Pinpoint the cell where the given text exists, returning its [x, y] midpoint coordinate. 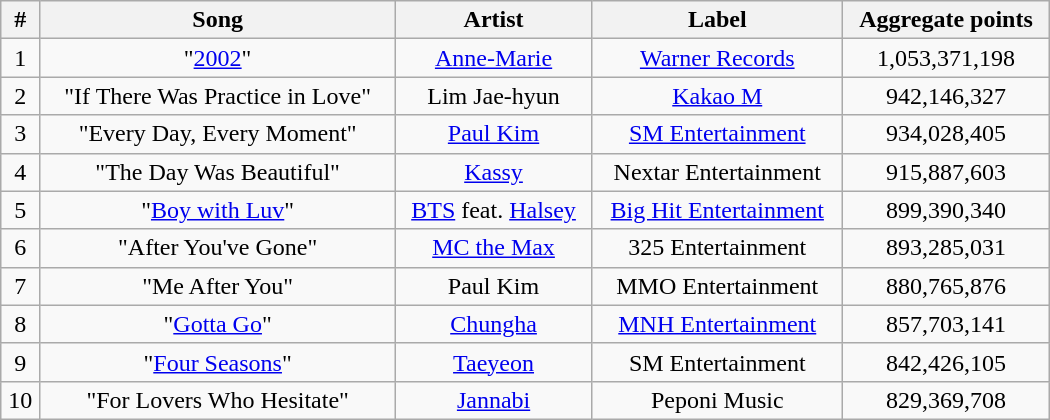
Label [718, 20]
934,028,405 [946, 134]
MMO Entertainment [718, 286]
Nextar Entertainment [718, 172]
Chungha [493, 324]
"Gotta Go" [218, 324]
325 Entertainment [718, 248]
Jannabi [493, 400]
Big Hit Entertainment [718, 210]
942,146,327 [946, 96]
"For Lovers Who Hesitate" [218, 400]
7 [20, 286]
842,426,105 [946, 362]
# [20, 20]
899,390,340 [946, 210]
9 [20, 362]
3 [20, 134]
893,285,031 [946, 248]
6 [20, 248]
Anne-Marie [493, 58]
Kassy [493, 172]
"Every Day, Every Moment" [218, 134]
5 [20, 210]
8 [20, 324]
Lim Jae-hyun [493, 96]
915,887,603 [946, 172]
10 [20, 400]
880,765,876 [946, 286]
MC the Max [493, 248]
"Four Seasons" [218, 362]
857,703,141 [946, 324]
Artist [493, 20]
Kakao M [718, 96]
1,053,371,198 [946, 58]
"Me After You" [218, 286]
829,369,708 [946, 400]
Warner Records [718, 58]
"2002" [218, 58]
"If There Was Practice in Love" [218, 96]
"Boy with Luv" [218, 210]
Song [218, 20]
BTS feat. Halsey [493, 210]
1 [20, 58]
Aggregate points [946, 20]
MNH Entertainment [718, 324]
Taeyeon [493, 362]
"After You've Gone" [218, 248]
Peponi Music [718, 400]
4 [20, 172]
2 [20, 96]
"The Day Was Beautiful" [218, 172]
